From the cell containing the given text, extract its center point as (x, y) coordinate. 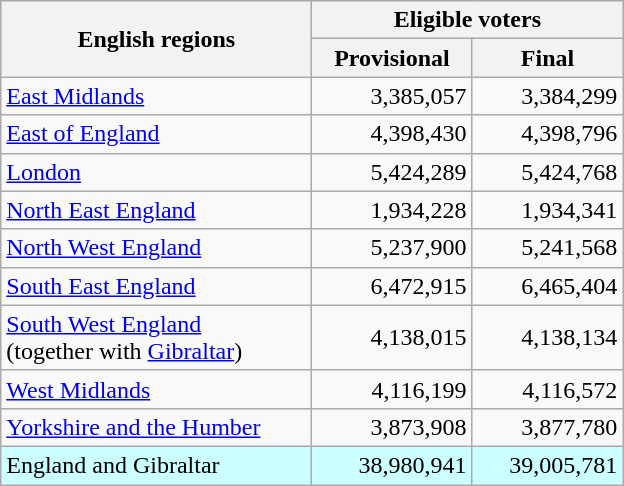
Final (548, 58)
South West England (together with Gibraltar) (156, 338)
South East England (156, 286)
London (156, 172)
4,116,199 (392, 389)
England and Gibraltar (156, 465)
3,384,299 (548, 96)
6,472,915 (392, 286)
1,934,228 (392, 210)
North West England (156, 248)
Yorkshire and the Humber (156, 427)
4,138,015 (392, 338)
1,934,341 (548, 210)
6,465,404 (548, 286)
3,873,908 (392, 427)
East Midlands (156, 96)
4,116,572 (548, 389)
5,241,568 (548, 248)
5,237,900 (392, 248)
3,385,057 (392, 96)
Provisional (392, 58)
East of England (156, 134)
English regions (156, 39)
38,980,941 (392, 465)
4,398,430 (392, 134)
North East England (156, 210)
5,424,768 (548, 172)
39,005,781 (548, 465)
West Midlands (156, 389)
4,398,796 (548, 134)
Eligible voters (468, 20)
5,424,289 (392, 172)
4,138,134 (548, 338)
3,877,780 (548, 427)
